Output the [X, Y] coordinate of the center of the cell containing the given text.  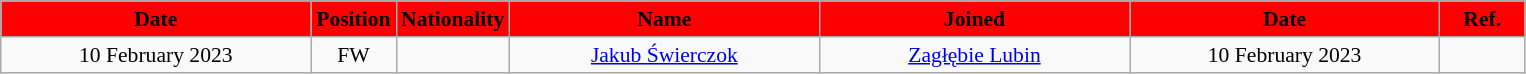
Zagłębie Lubin [974, 55]
Jakub Świerczok [664, 55]
FW [354, 55]
Position [354, 19]
Joined [974, 19]
Nationality [452, 19]
Ref. [1482, 19]
Name [664, 19]
